Identify which cell holds the provided text, then report its [X, Y] central coordinate. 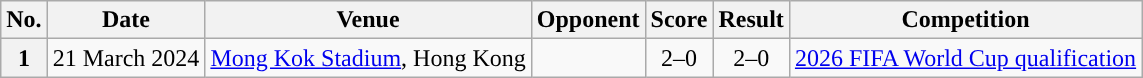
Score [679, 20]
No. [24, 20]
1 [24, 58]
Mong Kok Stadium, Hong Kong [368, 58]
Venue [368, 20]
Competition [965, 20]
2026 FIFA World Cup qualification [965, 58]
Date [126, 20]
21 March 2024 [126, 58]
Opponent [588, 20]
Result [751, 20]
